Extract the [X, Y] coordinate from the center of the cell holding the provided text.  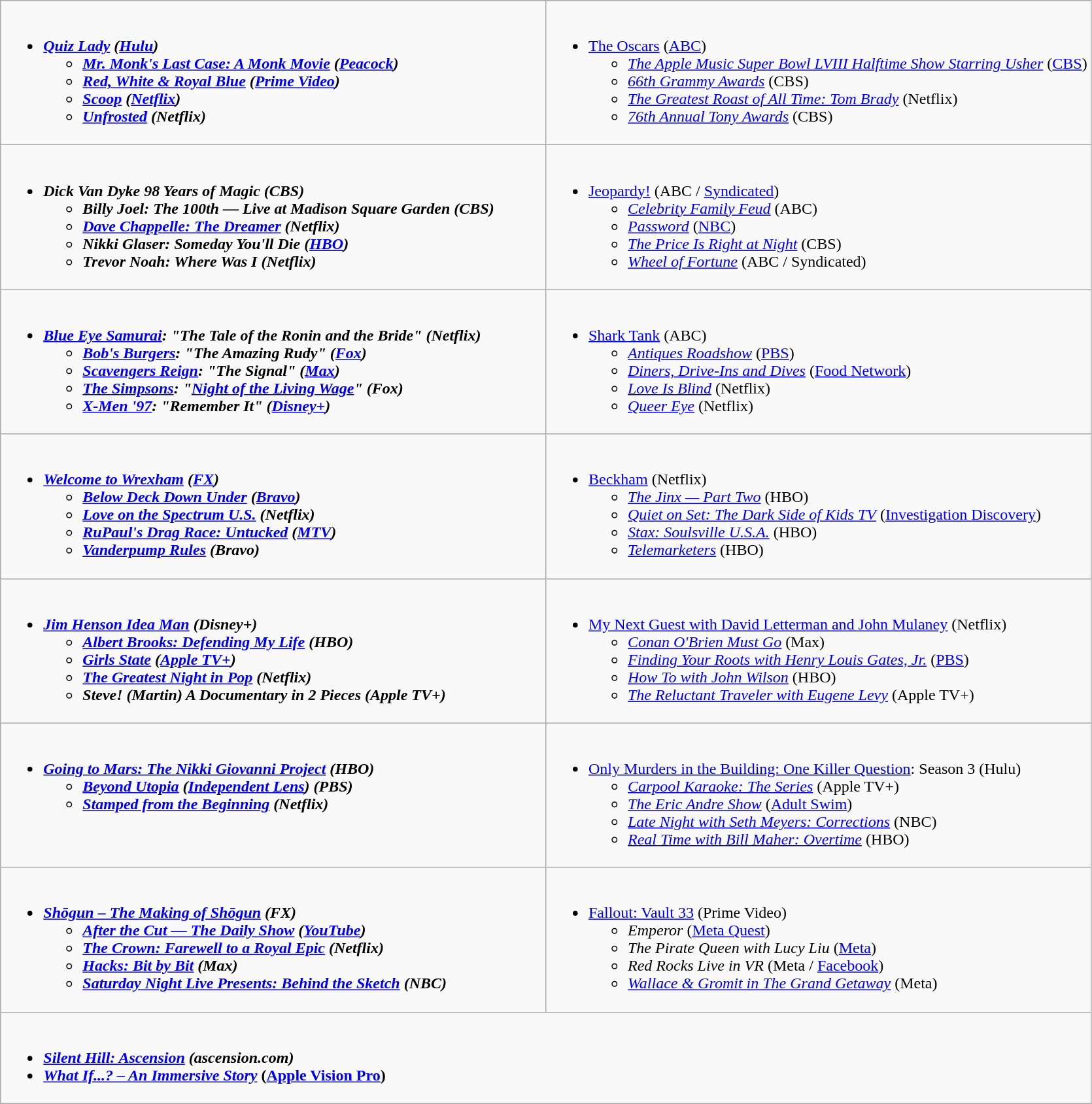
Jeopardy! (ABC / Syndicated)Celebrity Family Feud (ABC)Password (NBC)The Price Is Right at Night (CBS)Wheel of Fortune (ABC / Syndicated) [818, 217]
Quiz Lady (Hulu)Mr. Monk's Last Case: A Monk Movie (Peacock)Red, White & Royal Blue (Prime Video)Scoop (Netflix)Unfrosted (Netflix) [273, 73]
Going to Mars: The Nikki Giovanni Project (HBO)Beyond Utopia (Independent Lens) (PBS)Stamped from the Beginning (Netflix) [273, 795]
Shark Tank (ABC)Antiques Roadshow (PBS)Diners, Drive-Ins and Dives (Food Network)Love Is Blind (Netflix)Queer Eye (Netflix) [818, 362]
Welcome to Wrexham (FX)Below Deck Down Under (Bravo)Love on the Spectrum U.S. (Netflix)RuPaul's Drag Race: Untucked (MTV)Vanderpump Rules (Bravo) [273, 506]
Silent Hill: Ascension (ascension.com)What If...? – An Immersive Story (Apple Vision Pro) [545, 1058]
